Output the (x, y) coordinate of the center of the cell containing the given text.  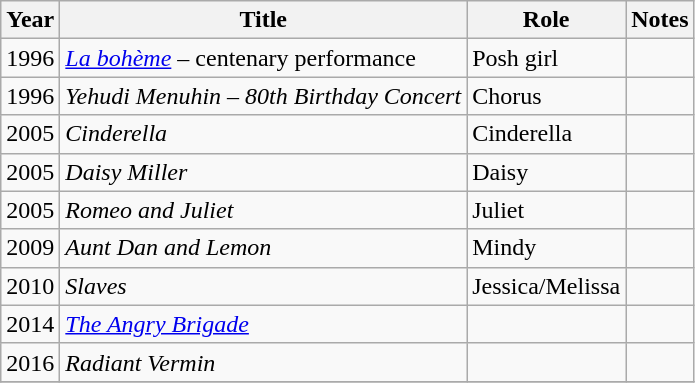
Chorus (546, 96)
Posh girl (546, 58)
2016 (30, 362)
Slaves (264, 286)
La bohème – centenary performance (264, 58)
Jessica/Melissa (546, 286)
Radiant Vermin (264, 362)
2014 (30, 324)
The Angry Brigade (264, 324)
Romeo and Juliet (264, 210)
Title (264, 20)
2009 (30, 248)
Mindy (546, 248)
Daisy (546, 172)
Daisy Miller (264, 172)
Aunt Dan and Lemon (264, 248)
Juliet (546, 210)
Notes (660, 20)
2010 (30, 286)
Role (546, 20)
Year (30, 20)
Yehudi Menuhin – 80th Birthday Concert (264, 96)
